Return [X, Y] of the center of cell containing provided text 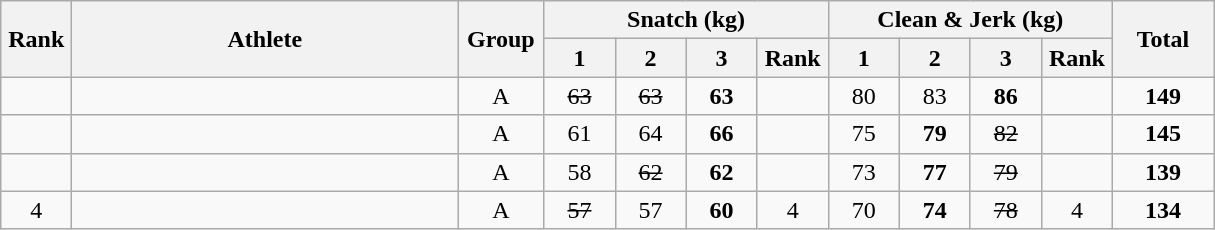
80 [864, 96]
82 [1006, 134]
60 [722, 210]
61 [580, 134]
Snatch (kg) [686, 20]
134 [1162, 210]
Total [1162, 39]
83 [934, 96]
74 [934, 210]
73 [864, 172]
Group [501, 39]
58 [580, 172]
77 [934, 172]
66 [722, 134]
Athlete [265, 39]
86 [1006, 96]
70 [864, 210]
145 [1162, 134]
139 [1162, 172]
78 [1006, 210]
75 [864, 134]
Clean & Jerk (kg) [970, 20]
149 [1162, 96]
64 [650, 134]
